From the cell containing the given text, extract its center point as [X, Y] coordinate. 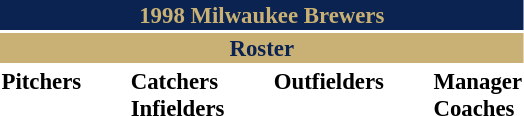
1998 Milwaukee Brewers [262, 15]
Roster [262, 48]
